Capture the cell that displays the provided text and extract its [x, y] central coordinate. 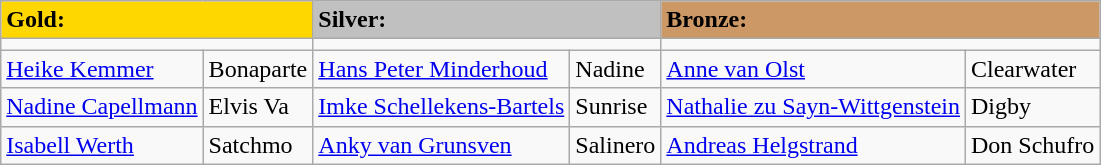
Bronze: [880, 20]
Digby [1033, 107]
Sunrise [616, 107]
Hans Peter Minderhoud [442, 69]
Bonaparte [258, 69]
Elvis Va [258, 107]
Clearwater [1033, 69]
Anne van Olst [814, 69]
Nadine Capellmann [102, 107]
Anky van Grunsven [442, 145]
Gold: [157, 20]
Imke Schellekens-Bartels [442, 107]
Isabell Werth [102, 145]
Andreas Helgstrand [814, 145]
Heike Kemmer [102, 69]
Satchmo [258, 145]
Salinero [616, 145]
Nadine [616, 69]
Silver: [487, 20]
Nathalie zu Sayn-Wittgenstein [814, 107]
Don Schufro [1033, 145]
